Provide the (x, y) coordinate of the cell's center where the given text is located.  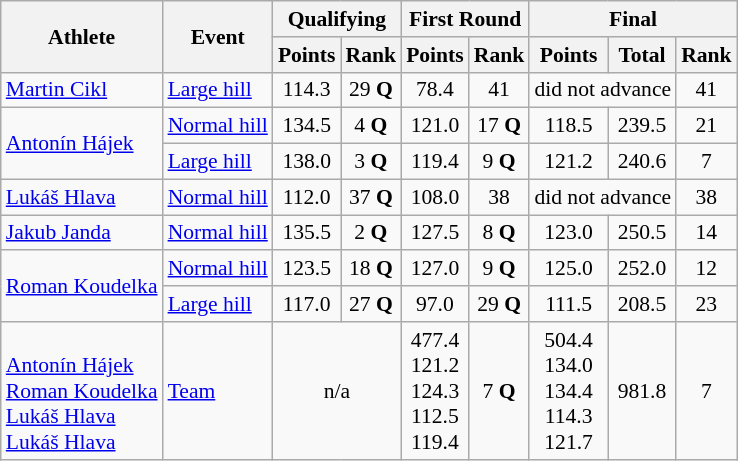
18 Q (372, 269)
117.0 (307, 304)
121.0 (435, 126)
208.5 (642, 304)
138.0 (307, 162)
121.2 (568, 162)
Jakub Janda (82, 233)
123.5 (307, 269)
37 Q (372, 197)
7 Q (500, 391)
119.4 (435, 162)
Final (632, 19)
21 (706, 126)
981.8 (642, 391)
Total (642, 55)
Team (218, 391)
123.0 (568, 233)
Event (218, 36)
3 Q (372, 162)
Qualifying (337, 19)
Antonín HájekRoman KoudelkaLukáš HlavaLukáš Hlava (82, 391)
134.5 (307, 126)
125.0 (568, 269)
27 Q (372, 304)
127.0 (435, 269)
239.5 (642, 126)
477.4121.2124.3112.5119.4 (435, 391)
12 (706, 269)
14 (706, 233)
Athlete (82, 36)
Antonín Hájek (82, 144)
252.0 (642, 269)
First Round (465, 19)
111.5 (568, 304)
108.0 (435, 197)
8 Q (500, 233)
97.0 (435, 304)
2 Q (372, 233)
Lukáš Hlava (82, 197)
Martin Cikl (82, 90)
Roman Koudelka (82, 286)
78.4 (435, 90)
240.6 (642, 162)
23 (706, 304)
504.4134.0134.4114.3121.7 (568, 391)
112.0 (307, 197)
127.5 (435, 233)
4 Q (372, 126)
118.5 (568, 126)
17 Q (500, 126)
114.3 (307, 90)
250.5 (642, 233)
n/a (337, 391)
135.5 (307, 233)
